Determine the (X, Y) coordinate at the center of the cell enclosing the given text.  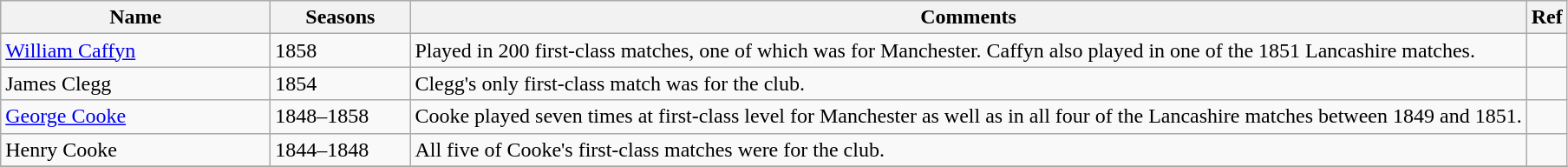
George Cooke (135, 117)
Played in 200 first-class matches, one of which was for Manchester. Caffyn also played in one of the 1851 Lancashire matches. (968, 50)
1848–1858 (340, 117)
Clegg's only first-class match was for the club. (968, 83)
Comments (968, 17)
1854 (340, 83)
James Clegg (135, 83)
Cooke played seven times at first-class level for Manchester as well as in all four of the Lancashire matches between 1849 and 1851. (968, 117)
Henry Cooke (135, 150)
Seasons (340, 17)
Name (135, 17)
All five of Cooke's first-class matches were for the club. (968, 150)
William Caffyn (135, 50)
1844–1848 (340, 150)
Ref (1547, 17)
1858 (340, 50)
